Extract the [x, y] coordinate from the center of the cell holding the provided text.  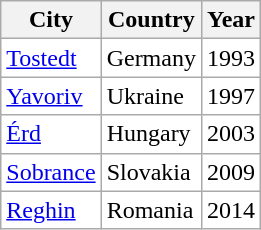
Reghin [51, 210]
Sobrance [51, 172]
Germany [151, 58]
Romania [151, 210]
2014 [230, 210]
Year [230, 20]
1997 [230, 96]
City [51, 20]
1993 [230, 58]
2009 [230, 172]
Tostedt [51, 58]
Hungary [151, 134]
Yavoriv [51, 96]
Ukraine [151, 96]
Érd [51, 134]
2003 [230, 134]
Slovakia [151, 172]
Country [151, 20]
